Extract the [x, y] coordinate from the center of the cell holding the provided text.  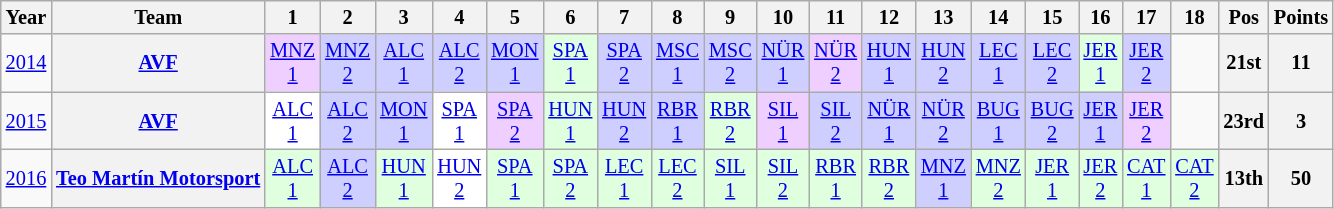
2015 [26, 121]
21st [1244, 63]
Points [1301, 17]
16 [1100, 17]
5 [514, 17]
CAT1 [1146, 178]
18 [1194, 17]
2014 [26, 63]
8 [678, 17]
10 [784, 17]
BUG2 [1052, 121]
Pos [1244, 17]
Team [158, 17]
15 [1052, 17]
50 [1301, 178]
17 [1146, 17]
CAT2 [1194, 178]
13 [944, 17]
2 [348, 17]
6 [570, 17]
23rd [1244, 121]
BUG1 [998, 121]
13th [1244, 178]
MSC2 [730, 63]
1 [292, 17]
9 [730, 17]
7 [624, 17]
2016 [26, 178]
14 [998, 17]
MSC1 [678, 63]
Teo Martín Motorsport [158, 178]
Year [26, 17]
4 [459, 17]
12 [889, 17]
